Pinpoint the cell where the given text exists, returning its [X, Y] midpoint coordinate. 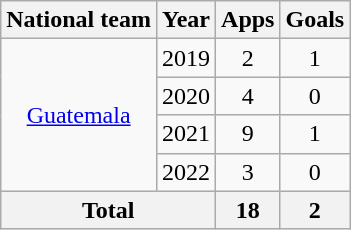
Guatemala [79, 115]
National team [79, 20]
9 [248, 134]
4 [248, 96]
Year [186, 20]
2022 [186, 172]
Goals [315, 20]
2020 [186, 96]
Apps [248, 20]
3 [248, 172]
2019 [186, 58]
18 [248, 210]
Total [108, 210]
2021 [186, 134]
